Search for the cell housing the specified text and yield its [X, Y] center coordinate. 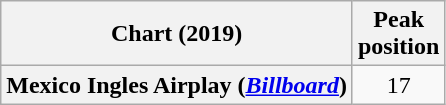
17 [398, 85]
Chart (2019) [177, 34]
Peak position [398, 34]
Mexico Ingles Airplay (Billboard) [177, 85]
